Return [x, y] of the center of cell containing provided text 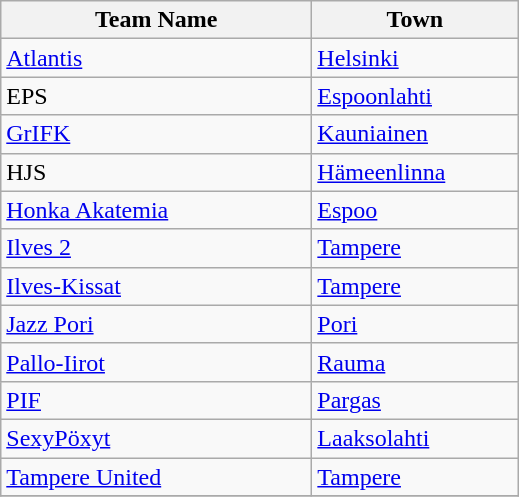
Atlantis [156, 58]
Hämeenlinna [415, 172]
PIF [156, 400]
Tampere United [156, 477]
Pargas [415, 400]
HJS [156, 172]
Pallo-Iirot [156, 362]
Team Name [156, 20]
Jazz Pori [156, 324]
Ilves-Kissat [156, 286]
Town [415, 20]
Espoo [415, 210]
Honka Akatemia [156, 210]
Helsinki [415, 58]
Kauniainen [415, 134]
Laaksolahti [415, 438]
GrIFK [156, 134]
EPS [156, 96]
Espoonlahti [415, 96]
Ilves 2 [156, 248]
Rauma [415, 362]
SexyPöxyt [156, 438]
Pori [415, 324]
